Search for the cell housing the specified text and yield its [x, y] center coordinate. 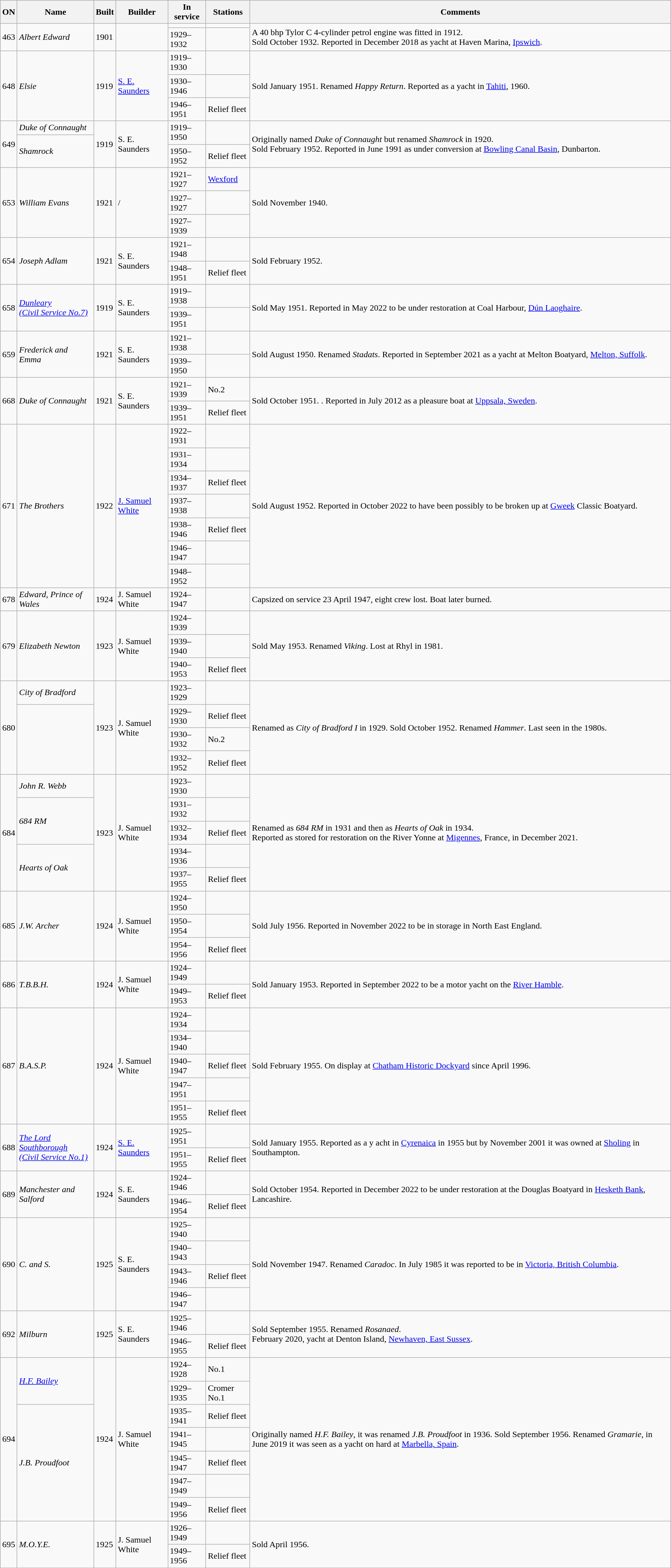
671 [9, 506]
1954–1956 [187, 949]
Sold September 1955. Renamed Rosanaed.February 2020, yacht at Denton Island, Newhaven, East Sussex. [460, 1334]
/ [142, 202]
1921–1927 [187, 179]
Sold August 1950. Renamed Stadats. Reported in September 2021 as a yacht at Melton Boatyard, Melton, Suffolk. [460, 354]
Sold October 1954. Reported in December 2022 to be under restoration at the Douglas Boatyard in Hesketh Bank, Lancashire. [460, 1194]
A 40 bhp Tylor C 4-cylinder petrol engine was fitted in 1912.Sold October 1932. Reported in December 2018 as yacht at Haven Marina, Ipswich. [460, 37]
688 [9, 1148]
1922 [105, 506]
653 [9, 202]
Shamrock [56, 151]
Capsized on service 23 April 1947, eight crew lost. Boat later burned. [460, 599]
Elsie [56, 86]
1924–1946 [187, 1183]
Albert Edward [56, 37]
Sold May 1951. Reported in May 2022 to be under restoration at Coal Harbour, Dún Laoghaire. [460, 308]
1948–1952 [187, 576]
692 [9, 1334]
1930–1932 [187, 740]
1945–1947 [187, 1463]
1941–1945 [187, 1440]
Sold February 1955. On display at Chatham Historic Dockyard since April 1996. [460, 1066]
No.1 [228, 1369]
M.O.Y.E. [56, 1544]
1947–1949 [187, 1486]
Comments [460, 12]
1924–1949 [187, 973]
1946–1951 [187, 109]
679 [9, 646]
1948–1951 [187, 273]
1947–1951 [187, 1090]
The Brothers [56, 506]
1921–1939 [187, 389]
Sold July 1956. Reported in November 2022 to be in storage in North East England. [460, 926]
1935–1941 [187, 1416]
Elizabeth Newton [56, 646]
Sold April 1956. [460, 1544]
1925–1951 [187, 1136]
1932–1934 [187, 833]
1950–1954 [187, 926]
684 RM [56, 821]
1929–1930 [187, 716]
Milburn [56, 1334]
Renamed as City of Bradford I in 1929. Sold October 1952. Renamed Hammer. Last seen in the 1980s. [460, 728]
Built [105, 12]
658 [9, 308]
695 [9, 1544]
Sold January 1951. Renamed Happy Return. Reported as a yacht in Tahiti, 1960. [460, 86]
1924–1947 [187, 599]
1921–1948 [187, 249]
684 [9, 833]
1922–1931 [187, 436]
Sold January 1953. Reported in September 2022 to be a motor yacht on the River Hamble. [460, 984]
Edward, Prince of Wales [56, 599]
1939–1940 [187, 646]
1932–1952 [187, 762]
ON [9, 12]
William Evans [56, 202]
678 [9, 599]
1924–1939 [187, 623]
1940–1943 [187, 1252]
T.B.B.H. [56, 984]
659 [9, 354]
687 [9, 1066]
H.F. Bailey [56, 1381]
1946–1955 [187, 1346]
Name [56, 12]
1919–1950 [187, 133]
Joseph Adlam [56, 261]
Dunleary(Civil Service No.7) [56, 308]
1924–1950 [187, 902]
1946–1954 [187, 1206]
1927–1927 [187, 202]
C. and S. [56, 1264]
1921–1938 [187, 343]
Sold January 1955. Reported as a y acht in Cyrenaica in 1955 but by November 2001 it was owned at Sholing in Southampton. [460, 1148]
1930–1946 [187, 86]
1934–1940 [187, 1043]
Sold October 1951. . Reported in July 2012 as a pleasure boat at Uppsala, Sweden. [460, 401]
In service [187, 12]
1926–1949 [187, 1533]
1934–1937 [187, 483]
Sold August 1952. Reported in October 2022 to have been possibly to be broken up at Gweek Classic Boatyard. [460, 506]
City of Bradford [56, 693]
1939–1950 [187, 366]
1929–1935 [187, 1392]
1929–1932 [187, 39]
689 [9, 1194]
1931–1934 [187, 459]
1940–1953 [187, 669]
1938–1946 [187, 529]
1919–1938 [187, 296]
Sold November 1940. [460, 202]
Builder [142, 12]
694 [9, 1439]
1940–1947 [187, 1066]
1931–1932 [187, 809]
J.W. Archer [56, 926]
Frederick and Emma [56, 354]
Sold May 1953. Renamed Viking. Lost at Rhyl in 1981. [460, 646]
B.A.S.P. [56, 1066]
686 [9, 984]
1950–1952 [187, 156]
1925–1940 [187, 1229]
1923–1930 [187, 786]
1923–1929 [187, 693]
J.B. Proudfoot [56, 1463]
668 [9, 401]
The Lord Southborough (Civil Service No.1) [56, 1148]
1943–1946 [187, 1276]
1924–1928 [187, 1369]
1901 [105, 37]
690 [9, 1264]
Wexford [228, 179]
Hearts of Oak [56, 868]
463 [9, 37]
1927–1939 [187, 226]
Manchester and Salford [56, 1194]
1919–1930 [187, 62]
1937–1955 [187, 879]
654 [9, 261]
Sold November 1947. Renamed Caradoc. In July 1985 it was reported to be in Victoria, British Columbia. [460, 1264]
1925–1946 [187, 1323]
649 [9, 144]
Stations [228, 12]
1924–1934 [187, 1019]
685 [9, 926]
1949–1953 [187, 996]
Sold February 1952. [460, 261]
648 [9, 86]
Cromer No.1 [228, 1392]
1937–1938 [187, 506]
680 [9, 728]
1934–1936 [187, 856]
John R. Webb [56, 786]
